Extract the [x, y] coordinate from the center of the cell holding the provided text.  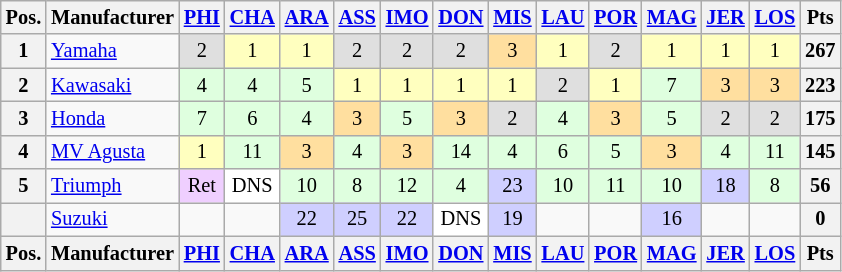
Triumph [112, 186]
175 [820, 118]
267 [820, 51]
223 [820, 85]
Suzuki [112, 219]
0 [820, 219]
Ret [202, 186]
12 [408, 186]
19 [512, 219]
145 [820, 152]
16 [672, 219]
25 [358, 219]
14 [460, 152]
18 [725, 186]
MV Agusta [112, 152]
56 [820, 186]
Honda [112, 118]
Kawasaki [112, 85]
23 [512, 186]
Yamaha [112, 51]
